Return (X, Y) of the center of cell containing provided text 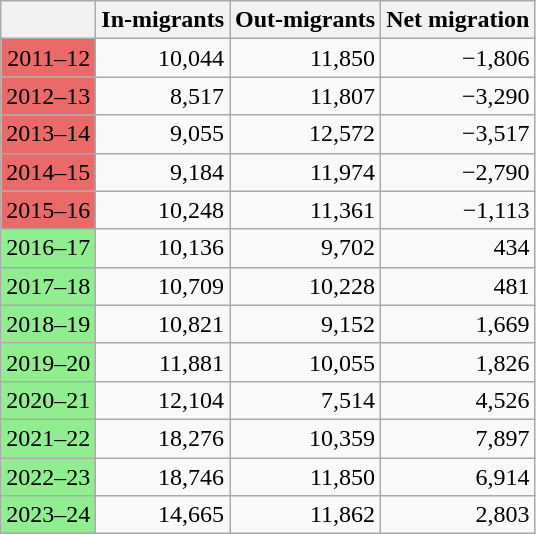
2018–19 (48, 324)
9,152 (306, 324)
1,826 (458, 362)
7,897 (458, 438)
2019–20 (48, 362)
14,665 (163, 515)
2022–23 (48, 477)
11,862 (306, 515)
18,276 (163, 438)
2016–17 (48, 248)
11,361 (306, 210)
10,359 (306, 438)
10,055 (306, 362)
8,517 (163, 96)
2013–14 (48, 134)
2021–22 (48, 438)
4,526 (458, 400)
11,974 (306, 172)
−1,806 (458, 58)
2015–16 (48, 210)
2012–13 (48, 96)
10,821 (163, 324)
2011–12 (48, 58)
7,514 (306, 400)
434 (458, 248)
11,881 (163, 362)
9,184 (163, 172)
481 (458, 286)
9,055 (163, 134)
10,136 (163, 248)
12,104 (163, 400)
−3,517 (458, 134)
−3,290 (458, 96)
−2,790 (458, 172)
18,746 (163, 477)
10,248 (163, 210)
Net migration (458, 20)
2023–24 (48, 515)
Out-migrants (306, 20)
9,702 (306, 248)
10,709 (163, 286)
1,669 (458, 324)
2014–15 (48, 172)
2020–21 (48, 400)
2017–18 (48, 286)
10,228 (306, 286)
11,807 (306, 96)
6,914 (458, 477)
2,803 (458, 515)
12,572 (306, 134)
10,044 (163, 58)
−1,113 (458, 210)
In-migrants (163, 20)
